Scan for the cell matching the given text and deliver its (x, y) coordinate at center. 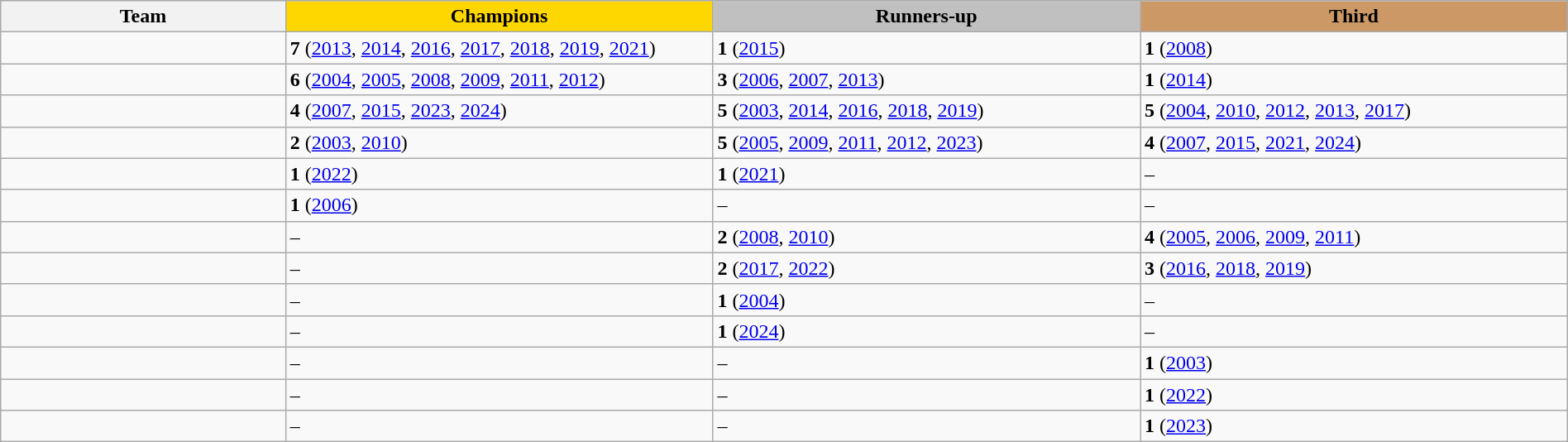
5 (2003, 2014, 2016, 2018, 2019) (926, 111)
1 (2021) (926, 174)
Third (1355, 17)
4 (2007, 2015, 2021, 2024) (1355, 142)
3 (2016, 2018, 2019) (1355, 268)
6 (2004, 2005, 2008, 2009, 2011, 2012) (500, 79)
2 (2003, 2010) (500, 142)
5 (2004, 2010, 2012, 2013, 2017) (1355, 111)
Runners-up (926, 17)
7 (2013, 2014, 2016, 2017, 2018, 2019, 2021) (500, 48)
1 (2003) (1355, 363)
1 (2008) (1355, 48)
1 (2014) (1355, 79)
1 (2015) (926, 48)
4 (2007, 2015, 2023, 2024) (500, 111)
1 (2004) (926, 300)
Champions (500, 17)
5 (2005, 2009, 2011, 2012, 2023) (926, 142)
2 (2008, 2010) (926, 237)
1 (2006) (500, 205)
3 (2006, 2007, 2013) (926, 79)
4 (2005, 2006, 2009, 2011) (1355, 237)
Team (143, 17)
1 (2023) (1355, 426)
2 (2017, 2022) (926, 268)
1 (2024) (926, 331)
